Find where the given text appears and provide that cell's center as [X, Y] coordinate. 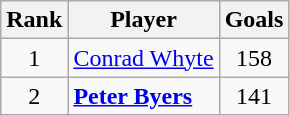
1 [34, 58]
Player [144, 20]
Conrad Whyte [144, 58]
2 [34, 96]
Peter Byers [144, 96]
Rank [34, 20]
Goals [254, 20]
158 [254, 58]
141 [254, 96]
